Return the (X, Y) coordinate for the center point of the cell that contains the specified text.  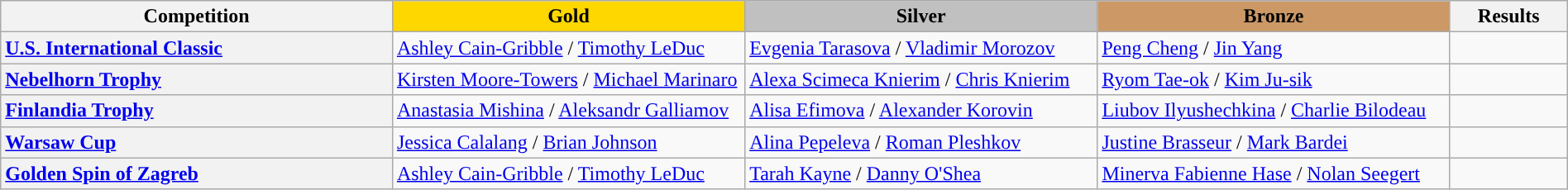
Gold (568, 17)
Anastasia Mishina / Aleksandr Galliamov (568, 111)
Kirsten Moore-Towers / Michael Marinaro (568, 79)
Ryom Tae-ok / Kim Ju-sik (1274, 79)
U.S. International Classic (197, 48)
Jessica Calalang / Brian Johnson (568, 142)
Liubov Ilyushechkina / Charlie Bilodeau (1274, 111)
Warsaw Cup (197, 142)
Nebelhorn Trophy (197, 79)
Alisa Efimova / Alexander Korovin (921, 111)
Results (1508, 17)
Alexa Scimeca Knierim / Chris Knierim (921, 79)
Bronze (1274, 17)
Golden Spin of Zagreb (197, 173)
Evgenia Tarasova / Vladimir Morozov (921, 48)
Justine Brasseur / Mark Bardei (1274, 142)
Minerva Fabienne Hase / Nolan Seegert (1274, 173)
Competition (197, 17)
Finlandia Trophy (197, 111)
Peng Cheng / Jin Yang (1274, 48)
Alina Pepeleva / Roman Pleshkov (921, 142)
Silver (921, 17)
Tarah Kayne / Danny O'Shea (921, 173)
